For the text-containing cell, return its midpoint in [x, y] coordinate format. 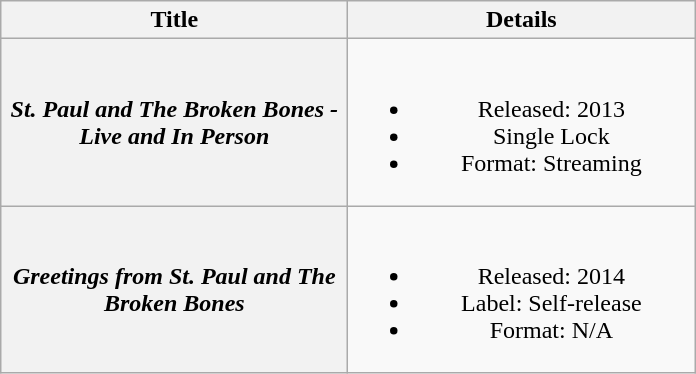
Released: 2013Single LockFormat: Streaming [522, 122]
Greetings from St. Paul and The Broken Bones [174, 290]
Title [174, 20]
Released: 2014Label: Self-releaseFormat: N/A [522, 290]
Details [522, 20]
St. Paul and The Broken Bones - Live and In Person [174, 122]
